Output the [X, Y] coordinate of the center of the cell containing the given text.  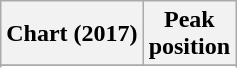
Peak position [189, 34]
Chart (2017) [72, 34]
